From the cell containing the given text, extract its center point as (x, y) coordinate. 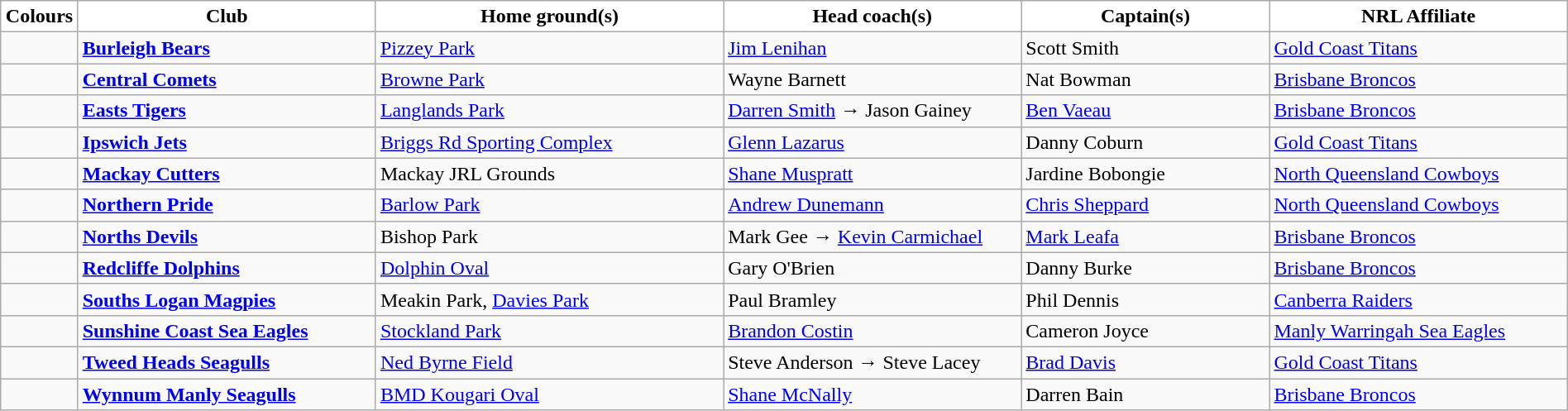
Paul Bramley (872, 299)
Barlow Park (549, 205)
Jim Lenihan (872, 48)
Mark Leafa (1145, 237)
Colours (40, 17)
Home ground(s) (549, 17)
Langlands Park (549, 111)
Chris Sheppard (1145, 205)
Central Comets (227, 79)
Scott Smith (1145, 48)
Captain(s) (1145, 17)
Manly Warringah Sea Eagles (1418, 331)
Tweed Heads Seagulls (227, 362)
Gary O'Brien (872, 268)
Danny Burke (1145, 268)
Norths Devils (227, 237)
Ned Byrne Field (549, 362)
Redcliffe Dolphins (227, 268)
Bishop Park (549, 237)
Ben Vaeau (1145, 111)
Mark Gee → Kevin Carmichael (872, 237)
BMD Kougari Oval (549, 394)
Dolphin Oval (549, 268)
Steve Anderson → Steve Lacey (872, 362)
Nat Bowman (1145, 79)
Glenn Lazarus (872, 142)
Sunshine Coast Sea Eagles (227, 331)
Brandon Costin (872, 331)
Wynnum Manly Seagulls (227, 394)
Pizzey Park (549, 48)
Easts Tigers (227, 111)
Souths Logan Magpies (227, 299)
Andrew Dunemann (872, 205)
Mackay JRL Grounds (549, 174)
Ipswich Jets (227, 142)
Shane Muspratt (872, 174)
Stockland Park (549, 331)
Darren Bain (1145, 394)
NRL Affiliate (1418, 17)
Club (227, 17)
Brad Davis (1145, 362)
Burleigh Bears (227, 48)
Jardine Bobongie (1145, 174)
Head coach(s) (872, 17)
Darren Smith → Jason Gainey (872, 111)
Cameron Joyce (1145, 331)
Meakin Park, Davies Park (549, 299)
Shane McNally (872, 394)
Mackay Cutters (227, 174)
Danny Coburn (1145, 142)
Phil Dennis (1145, 299)
Northern Pride (227, 205)
Briggs Rd Sporting Complex (549, 142)
Canberra Raiders (1418, 299)
Wayne Barnett (872, 79)
Browne Park (549, 79)
